Extract the [x, y] coordinate from the center of the cell holding the provided text.  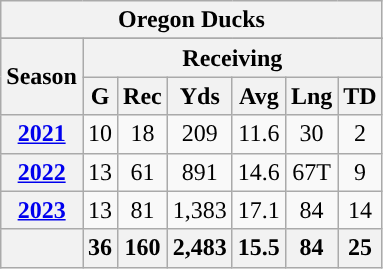
67T [311, 172]
11.6 [258, 134]
209 [200, 134]
2023 [42, 210]
Receiving [232, 58]
2022 [42, 172]
891 [200, 172]
2021 [42, 134]
160 [143, 248]
61 [143, 172]
Lng [311, 96]
Yds [200, 96]
2,483 [200, 248]
Oregon Ducks [192, 20]
Rec [143, 96]
14 [360, 210]
1,383 [200, 210]
G [100, 96]
15.5 [258, 248]
10 [100, 134]
Season [42, 77]
25 [360, 248]
30 [311, 134]
9 [360, 172]
14.6 [258, 172]
36 [100, 248]
TD [360, 96]
Avg [258, 96]
18 [143, 134]
81 [143, 210]
17.1 [258, 210]
2 [360, 134]
